Identify which cell holds the provided text, then report its [X, Y] central coordinate. 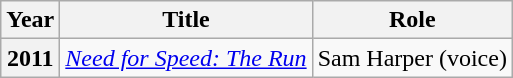
Need for Speed: The Run [186, 58]
2011 [30, 58]
Role [412, 20]
Title [186, 20]
Sam Harper (voice) [412, 58]
Year [30, 20]
